Return (X, Y) of the center of cell containing provided text 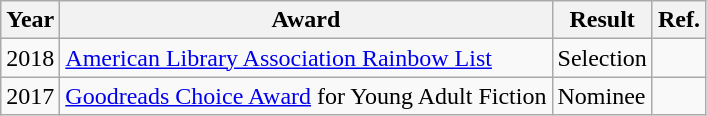
2018 (30, 58)
Goodreads Choice Award for Young Adult Fiction (306, 96)
2017 (30, 96)
American Library Association Rainbow List (306, 58)
Year (30, 20)
Award (306, 20)
Result (602, 20)
Ref. (678, 20)
Selection (602, 58)
Nominee (602, 96)
